Locate the cell with the specified text and output its [x, y] center coordinate. 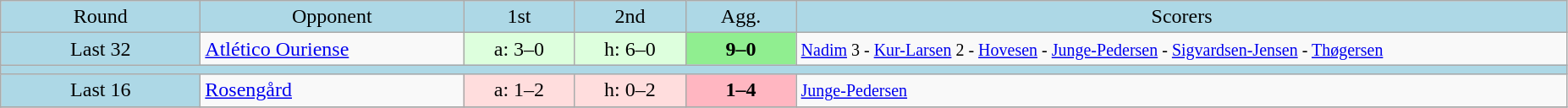
Nadim 3 - Kur-Larsen 2 - Hovesen - Junge-Pedersen - Sigvardsen-Jensen - Thøgersen [1181, 49]
a: 1–2 [520, 90]
1–4 [741, 90]
Last 16 [101, 90]
h: 6–0 [630, 49]
Last 32 [101, 49]
9–0 [741, 49]
Atlético Ouriense [332, 49]
Opponent [332, 17]
Rosengård [332, 90]
Agg. [741, 17]
Scorers [1181, 17]
1st [520, 17]
h: 0–2 [630, 90]
Round [101, 17]
Junge-Pedersen [1181, 90]
a: 3–0 [520, 49]
2nd [630, 17]
